Search for the cell housing the specified text and yield its [X, Y] center coordinate. 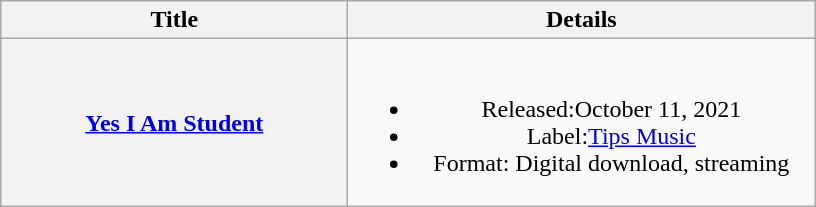
Released:October 11, 2021Label:Tips MusicFormat: Digital download, streaming [582, 122]
Title [174, 20]
Yes I Am Student [174, 122]
Details [582, 20]
